Find where the given text appears and provide that cell's center as (X, Y) coordinate. 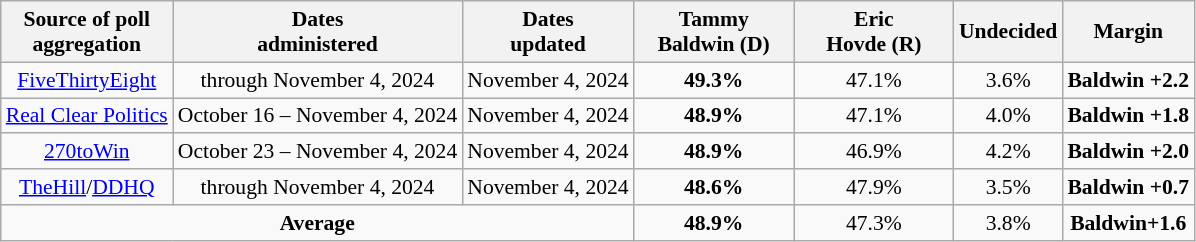
FiveThirtyEight (87, 80)
October 23 – November 4, 2024 (318, 152)
4.2% (1008, 152)
Baldwin +2.0 (1128, 152)
Baldwin +0.7 (1128, 187)
3.5% (1008, 187)
Baldwin+1.6 (1128, 223)
3.8% (1008, 223)
4.0% (1008, 116)
Datesupdated (548, 32)
TammyBaldwin (D) (714, 32)
Datesadministered (318, 32)
EricHovde (R) (874, 32)
49.3% (714, 80)
270toWin (87, 152)
Real Clear Politics (87, 116)
Average (318, 223)
48.6% (714, 187)
46.9% (874, 152)
TheHill/DDHQ (87, 187)
47.9% (874, 187)
Baldwin +1.8 (1128, 116)
Source of pollaggregation (87, 32)
47.3% (874, 223)
3.6% (1008, 80)
October 16 – November 4, 2024 (318, 116)
Baldwin +2.2 (1128, 80)
Margin (1128, 32)
Undecided (1008, 32)
